Provide the (X, Y) coordinate of the cell's center where the given text is located.  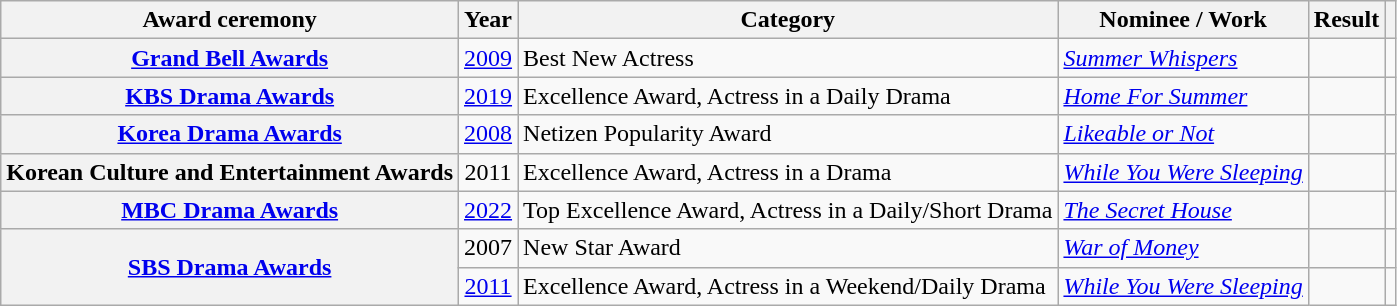
2022 (488, 210)
Best New Actress (788, 58)
Top Excellence Award, Actress in a Daily/Short Drama (788, 210)
Award ceremony (230, 20)
Grand Bell Awards (230, 58)
2009 (488, 58)
Korea Drama Awards (230, 134)
2007 (488, 248)
War of Money (1183, 248)
2019 (488, 96)
New Star Award (788, 248)
Year (488, 20)
Excellence Award, Actress in a Daily Drama (788, 96)
Excellence Award, Actress in a Weekend/Daily Drama (788, 286)
Excellence Award, Actress in a Drama (788, 172)
MBC Drama Awards (230, 210)
SBS Drama Awards (230, 267)
Result (1346, 20)
Netizen Popularity Award (788, 134)
The Secret House (1183, 210)
Nominee / Work (1183, 20)
Home For Summer (1183, 96)
Summer Whispers (1183, 58)
Category (788, 20)
Korean Culture and Entertainment Awards (230, 172)
Likeable or Not (1183, 134)
KBS Drama Awards (230, 96)
2008 (488, 134)
